Detect which cell encompasses the target text, then output its (X, Y) center coordinate. 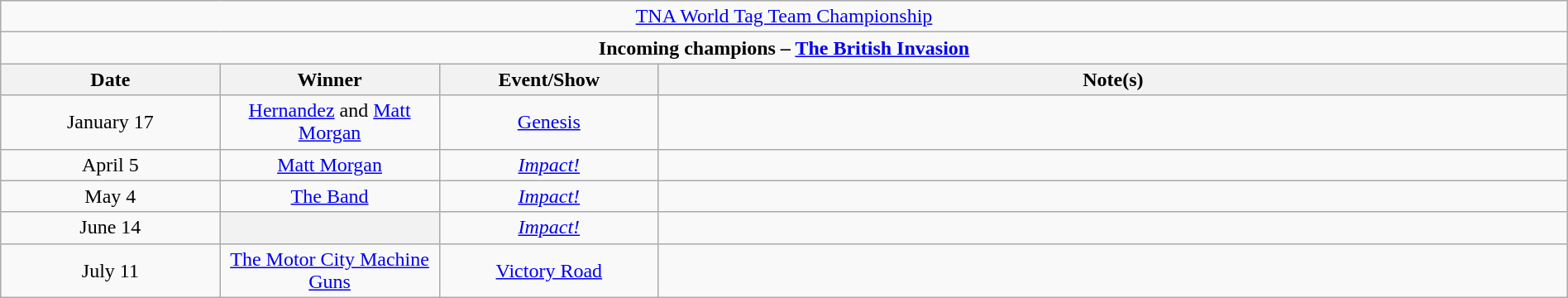
Hernandez and Matt Morgan (329, 123)
June 14 (111, 228)
Winner (329, 79)
Victory Road (549, 270)
July 11 (111, 270)
The Band (329, 196)
Note(s) (1113, 79)
May 4 (111, 196)
Matt Morgan (329, 165)
TNA World Tag Team Championship (784, 17)
Incoming champions – The British Invasion (784, 48)
Event/Show (549, 79)
January 17 (111, 123)
April 5 (111, 165)
Genesis (549, 123)
The Motor City Machine Guns (329, 270)
Date (111, 79)
